Capture the cell that displays the provided text and extract its (x, y) central coordinate. 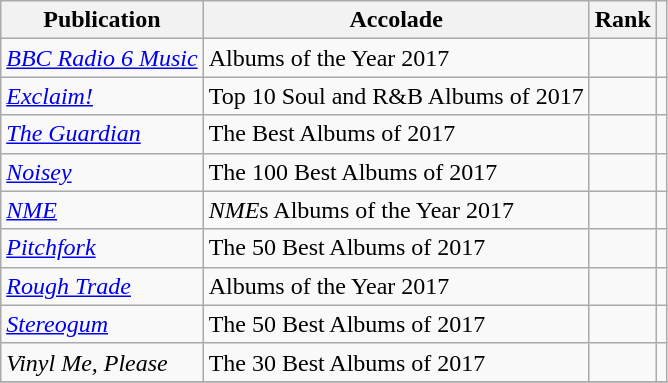
Exclaim! (102, 96)
Rank (622, 20)
Vinyl Me, Please (102, 362)
Stereogum (102, 324)
Noisey (102, 172)
NME (102, 210)
Rough Trade (102, 286)
Pitchfork (102, 248)
BBC Radio 6 Music (102, 58)
The 30 Best Albums of 2017 (396, 362)
The 100 Best Albums of 2017 (396, 172)
The Guardian (102, 134)
Top 10 Soul and R&B Albums of 2017 (396, 96)
The Best Albums of 2017 (396, 134)
Accolade (396, 20)
NMEs Albums of the Year 2017 (396, 210)
Publication (102, 20)
